Extract the (X, Y) coordinate from the center of the cell holding the provided text.  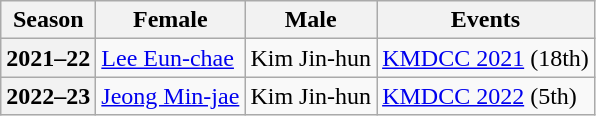
Female (170, 20)
Season (48, 20)
KMDCC 2021 (18th) (486, 58)
Male (311, 20)
KMDCC 2022 (5th) (486, 96)
Events (486, 20)
Lee Eun-chae (170, 58)
Jeong Min-jae (170, 96)
2022–23 (48, 96)
2021–22 (48, 58)
